Return the (X, Y) coordinate for the center point of the cell that contains the specified text.  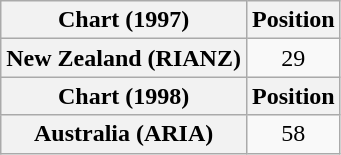
Australia (ARIA) (124, 134)
Chart (1998) (124, 96)
Chart (1997) (124, 20)
New Zealand (RIANZ) (124, 58)
29 (293, 58)
58 (293, 134)
